Scan for the cell matching the given text and deliver its (x, y) coordinate at center. 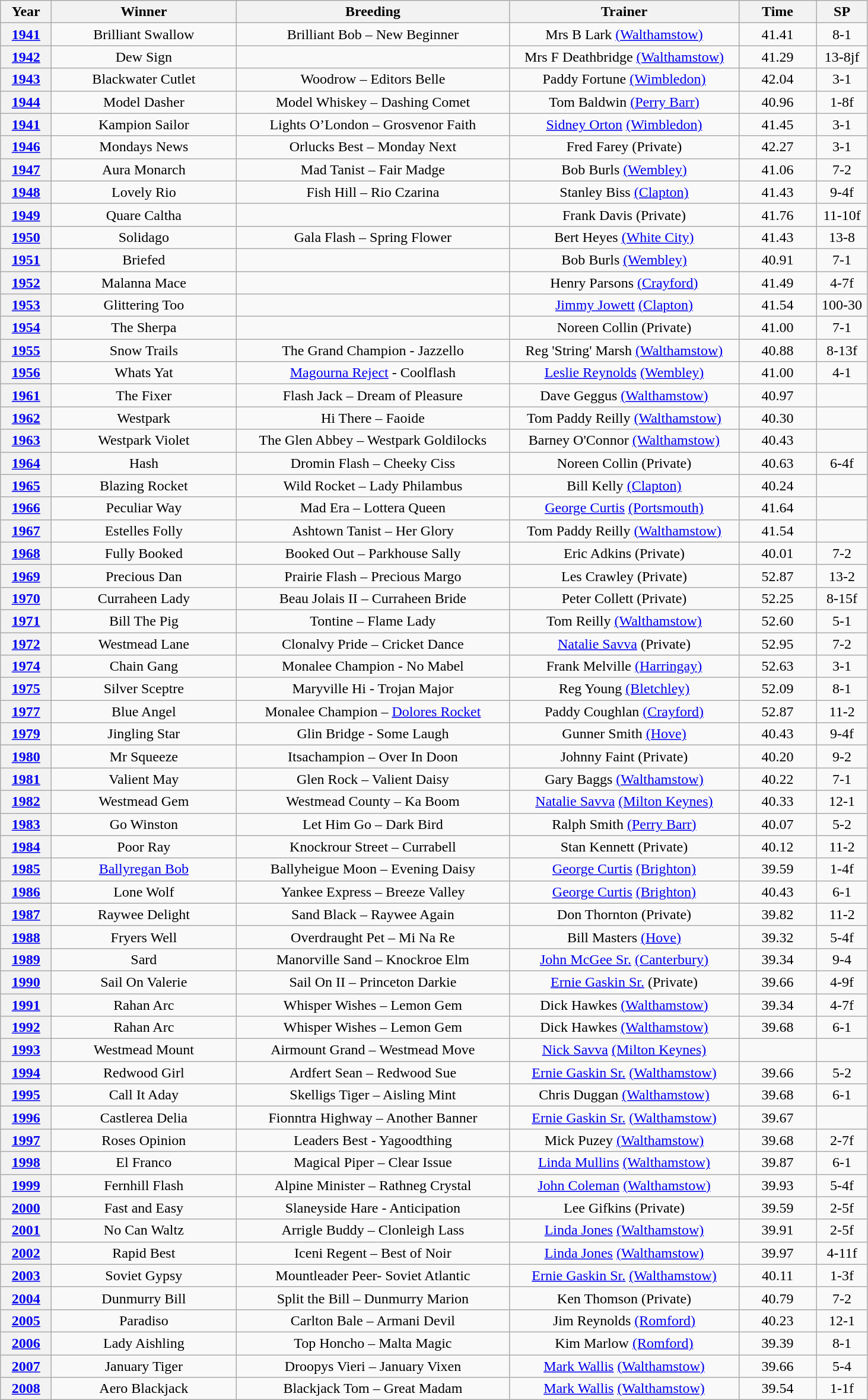
Woodrow – Editors Belle (373, 79)
8-13f (842, 350)
Mondays News (144, 147)
Fernhill Flash (144, 1185)
Mad Era – Lottera Queen (373, 508)
Lovely Rio (144, 192)
39.91 (777, 1230)
1985 (26, 869)
Brilliant Bob – New Beginner (373, 34)
Glen Rock – Valient Daisy (373, 779)
1968 (26, 553)
1980 (26, 757)
Carlton Bale – Armani Devil (373, 1321)
42.27 (777, 147)
40.97 (777, 396)
Blue Angel (144, 712)
2001 (26, 1230)
1998 (26, 1163)
40.11 (777, 1275)
Booked Out – Parkhouse Sally (373, 553)
Jingling Star (144, 734)
No Can Waltz (144, 1230)
Clonalvy Pride – Cricket Dance (373, 643)
Itsachampion – Over In Doon (373, 757)
1982 (26, 802)
Wild Rocket – Lady Philambus (373, 486)
Skelligs Tiger – Aisling Mint (373, 1095)
40.96 (777, 102)
Mrs B Lark (Walthamstow) (624, 34)
Snow Trails (144, 350)
13-2 (842, 576)
Model Dasher (144, 102)
Castlerea Delia (144, 1118)
1995 (26, 1095)
Stan Kennett (Private) (624, 847)
2000 (26, 1208)
Overdraught Pet – Mi Na Re (373, 937)
Blazing Rocket (144, 486)
Sard (144, 959)
52.25 (777, 598)
1967 (26, 531)
Droopys Vieri – January Vixen (373, 1366)
Whats Yat (144, 373)
41.45 (777, 125)
Top Honcho – Malta Magic (373, 1343)
Trainer (624, 12)
1986 (26, 892)
Briefed (144, 260)
Sidney Orton (Wimbledon) (624, 125)
Monalee Champion – Dolores Rocket (373, 712)
Henry Parsons (Crayford) (624, 283)
1974 (26, 666)
1975 (26, 689)
40.24 (777, 486)
Tom Baldwin (Perry Barr) (624, 102)
Gala Flash – Spring Flower (373, 237)
40.63 (777, 463)
2003 (26, 1275)
1-4f (842, 869)
Soviet Gypsy (144, 1275)
Magical Piper – Clear Issue (373, 1163)
1970 (26, 598)
52.63 (777, 666)
Hi There – Faoide (373, 418)
Peculiar Way (144, 508)
41.06 (777, 170)
Mountleader Peer- Soviet Atlantic (373, 1275)
Leslie Reynolds (Wembley) (624, 373)
Gary Baggs (Walthamstow) (624, 779)
1966 (26, 508)
Prairie Flash – Precious Margo (373, 576)
Lady Aishling (144, 1343)
1969 (26, 576)
40.12 (777, 847)
Rapid Best (144, 1253)
Valient May (144, 779)
Ernie Gaskin Sr. (Private) (624, 982)
1962 (26, 418)
Fast and Easy (144, 1208)
John McGee Sr. (Canterbury) (624, 959)
40.88 (777, 350)
Manorville Sand – Knockroe Elm (373, 959)
Paddy Fortune (Wimbledon) (624, 79)
Westmead Lane (144, 643)
Redwood Girl (144, 1073)
Kim Marlow (Romford) (624, 1343)
Estelles Folly (144, 531)
4-1 (842, 373)
40.79 (777, 1298)
1993 (26, 1050)
Model Whiskey – Dashing Comet (373, 102)
Fully Booked (144, 553)
39.67 (777, 1118)
Nick Savva (Milton Keynes) (624, 1050)
1956 (26, 373)
5-4 (842, 1366)
Frank Davis (Private) (624, 215)
40.07 (777, 824)
Yankee Express – Breeze Valley (373, 892)
Ballyheigue Moon – Evening Daisy (373, 869)
1997 (26, 1140)
Orlucks Best – Monday Next (373, 147)
52.60 (777, 621)
Arrigle Buddy – Clonleigh Lass (373, 1230)
52.09 (777, 689)
1950 (26, 237)
41.29 (777, 57)
Westpark (144, 418)
9-4 (842, 959)
January Tiger (144, 1366)
Linda Mullins (Walthamstow) (624, 1163)
Jimmy Jowett (Clapton) (624, 305)
Stanley Biss (Clapton) (624, 192)
Silver Sceptre (144, 689)
4-11f (842, 1253)
Dave Geggus (Walthamstow) (624, 396)
Reg 'String' Marsh (Walthamstow) (624, 350)
George Curtis (Portsmouth) (624, 508)
Ralph Smith (Perry Barr) (624, 824)
Chris Duggan (Walthamstow) (624, 1095)
Iceni Regent – Best of Noir (373, 1253)
1984 (26, 847)
Magourna Reject - Coolflash (373, 373)
Ballyregan Bob (144, 869)
1999 (26, 1185)
8-15f (842, 598)
Glin Bridge - Some Laugh (373, 734)
2006 (26, 1343)
Fred Farey (Private) (624, 147)
39.54 (777, 1389)
1981 (26, 779)
41.49 (777, 283)
1996 (26, 1118)
40.20 (777, 757)
Dromin Flash – Cheeky Ciss (373, 463)
1963 (26, 441)
Knockrour Street – Currabell (373, 847)
Raywee Delight (144, 914)
40.22 (777, 779)
El Franco (144, 1163)
40.33 (777, 802)
Mrs F Deathbridge (Walthamstow) (624, 57)
1977 (26, 712)
1942 (26, 57)
39.93 (777, 1185)
Westmead County – Ka Boom (373, 802)
1944 (26, 102)
Fryers Well (144, 937)
2-7f (842, 1140)
Natalie Savva (Milton Keynes) (624, 802)
Lone Wolf (144, 892)
Poor Ray (144, 847)
Brilliant Swallow (144, 34)
40.01 (777, 553)
Bill Masters (Hove) (624, 937)
40.91 (777, 260)
Alpine Minister – Rathneg Crystal (373, 1185)
42.04 (777, 79)
6-4f (842, 463)
1949 (26, 215)
1951 (26, 260)
13-8jf (842, 57)
Roses Opinion (144, 1140)
Let Him Go – Dark Bird (373, 824)
1955 (26, 350)
Mr Squeeze (144, 757)
Hash (144, 463)
Westmead Mount (144, 1050)
1-1f (842, 1389)
40.30 (777, 418)
Go Winston (144, 824)
Reg Young (Bletchley) (624, 689)
39.97 (777, 1253)
1991 (26, 1005)
Paradiso (144, 1321)
Bert Heyes (White City) (624, 237)
Dunmurry Bill (144, 1298)
1989 (26, 959)
40.23 (777, 1321)
1972 (26, 643)
Chain Gang (144, 666)
Solidago (144, 237)
1953 (26, 305)
Tontine – Flame Lady (373, 621)
Beau Jolais II – Curraheen Bride (373, 598)
1988 (26, 937)
2008 (26, 1389)
Leaders Best - Yagoodthing (373, 1140)
Malanna Mace (144, 283)
Don Thornton (Private) (624, 914)
Aura Monarch (144, 170)
Dew Sign (144, 57)
1-3f (842, 1275)
Sail On II – Princeton Darkie (373, 982)
Mick Puzey (Walthamstow) (624, 1140)
Westpark Violet (144, 441)
Sail On Valerie (144, 982)
Flash Jack – Dream of Pleasure (373, 396)
1952 (26, 283)
Natalie Savva (Private) (624, 643)
1987 (26, 914)
39.82 (777, 914)
39.39 (777, 1343)
Eric Adkins (Private) (624, 553)
Year (26, 12)
Quare Caltha (144, 215)
The Fixer (144, 396)
Sand Black – Raywee Again (373, 914)
1971 (26, 621)
Paddy Coughlan (Crayford) (624, 712)
Maryville Hi - Trojan Major (373, 689)
1964 (26, 463)
Slaneyside Hare - Anticipation (373, 1208)
Lee Gifkins (Private) (624, 1208)
11-10f (842, 215)
2002 (26, 1253)
1961 (26, 396)
Ashtown Tanist – Her Glory (373, 531)
1979 (26, 734)
Lights O’London – Grosvenor Faith (373, 125)
Fionntra Highway – Another Banner (373, 1118)
39.87 (777, 1163)
1954 (26, 328)
Breeding (373, 12)
Blackjack Tom – Great Madam (373, 1389)
Mad Tanist – Fair Madge (373, 170)
1990 (26, 982)
Kampion Sailor (144, 125)
1994 (26, 1073)
39.32 (777, 937)
Airmount Grand – Westmead Move (373, 1050)
The Sherpa (144, 328)
100-30 (842, 305)
1983 (26, 824)
Jim Reynolds (Romford) (624, 1321)
52.95 (777, 643)
Winner (144, 12)
Les Crawley (Private) (624, 576)
1992 (26, 1028)
1-8f (842, 102)
Gunner Smith (Hove) (624, 734)
Peter Collett (Private) (624, 598)
Time (777, 12)
Tom Reilly (Walthamstow) (624, 621)
Bill Kelly (Clapton) (624, 486)
2005 (26, 1321)
1947 (26, 170)
Curraheen Lady (144, 598)
9-2 (842, 757)
5-1 (842, 621)
1965 (26, 486)
Barney O'Connor (Walthamstow) (624, 441)
Aero Blackjack (144, 1389)
4-9f (842, 982)
41.64 (777, 508)
41.76 (777, 215)
SP (842, 12)
Johnny Faint (Private) (624, 757)
Split the Bill – Dunmurry Marion (373, 1298)
41.41 (777, 34)
Ardfert Sean – Redwood Sue (373, 1073)
1948 (26, 192)
Monalee Champion - No Mabel (373, 666)
Blackwater Cutlet (144, 79)
Glittering Too (144, 305)
1946 (26, 147)
Ken Thomson (Private) (624, 1298)
Frank Melville (Harringay) (624, 666)
13-8 (842, 237)
Precious Dan (144, 576)
Westmead Gem (144, 802)
2007 (26, 1366)
The Grand Champion - Jazzello (373, 350)
1943 (26, 79)
Bill The Pig (144, 621)
2004 (26, 1298)
John Coleman (Walthamstow) (624, 1185)
The Glen Abbey – Westpark Goldilocks (373, 441)
Call It Aday (144, 1095)
Fish Hill – Rio Czarina (373, 192)
